Find where the given text appears and provide that cell's center as [X, Y] coordinate. 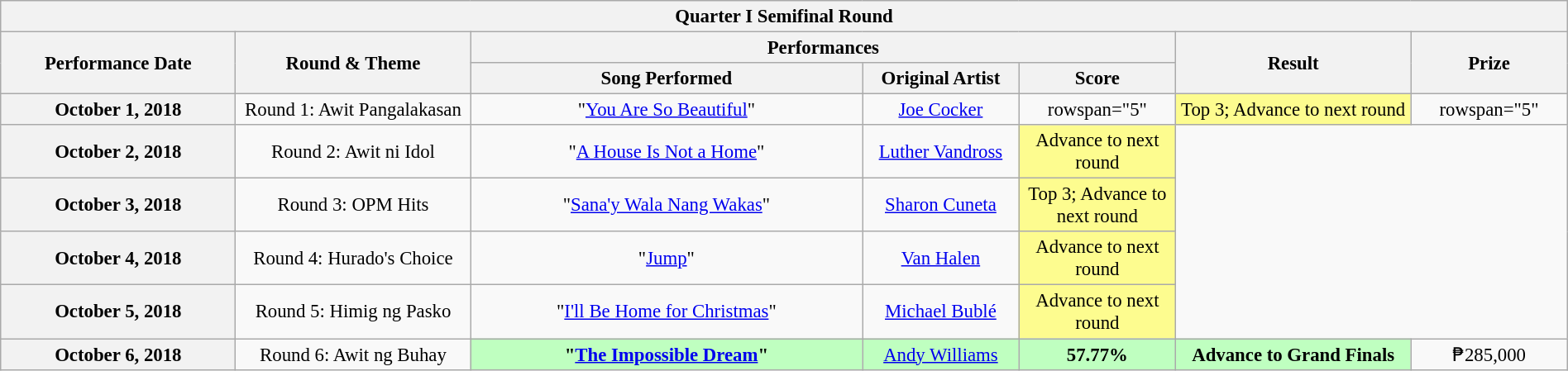
Performances [824, 48]
October 3, 2018 [118, 205]
Round & Theme [353, 63]
₱285,000 [1489, 354]
Sharon Cuneta [941, 205]
"I'll Be Home for Christmas" [667, 312]
October 4, 2018 [118, 258]
Prize [1489, 63]
Round 1: Awit Pangalakasan [353, 110]
October 2, 2018 [118, 152]
Round 3: OPM Hits [353, 205]
October 5, 2018 [118, 312]
"A House Is Not a Home" [667, 152]
October 1, 2018 [118, 110]
Quarter I Semifinal Round [784, 17]
Round 5: Himig ng Pasko [353, 312]
Score [1097, 78]
Round 6: Awit ng Buhay [353, 354]
57.77% [1097, 354]
Result [1293, 63]
"Sana'y Wala Nang Wakas" [667, 205]
October 6, 2018 [118, 354]
Joe Cocker [941, 110]
"You Are So Beautiful" [667, 110]
Performance Date [118, 63]
Round 2: Awit ni Idol [353, 152]
Song Performed [667, 78]
Round 4: Hurado's Choice [353, 258]
Andy Williams [941, 354]
Luther Vandross [941, 152]
Michael Bublé [941, 312]
Van Halen [941, 258]
Original Artist [941, 78]
Advance to Grand Finals [1293, 354]
"The Impossible Dream" [667, 354]
"Jump" [667, 258]
